Search for the cell housing the specified text and yield its (x, y) center coordinate. 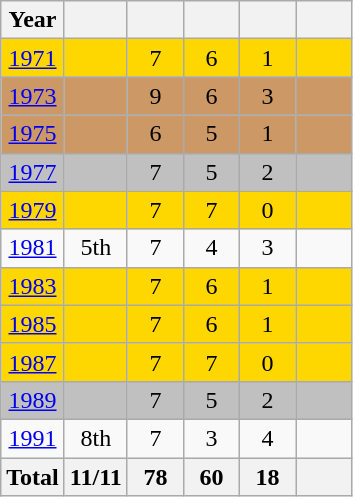
Total (33, 477)
1985 (33, 324)
1979 (33, 210)
1987 (33, 362)
Year (33, 20)
1989 (33, 400)
60 (211, 477)
1973 (33, 96)
18 (268, 477)
1991 (33, 438)
1983 (33, 286)
8th (96, 438)
78 (155, 477)
11/11 (96, 477)
5th (96, 248)
1975 (33, 134)
1977 (33, 172)
9 (155, 96)
1981 (33, 248)
1971 (33, 58)
